Detect which cell encompasses the target text, then output its [X, Y] center coordinate. 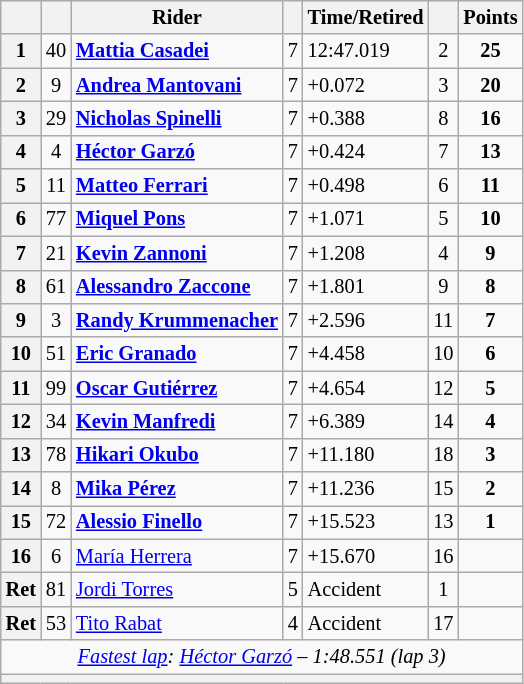
20 [490, 85]
+0.424 [366, 152]
72 [56, 522]
Randy Krummenacher [177, 320]
+0.072 [366, 85]
+11.236 [366, 489]
Miquel Pons [177, 219]
Fastest lap: Héctor Garzó – 1:48.551 (lap 3) [262, 657]
+1.071 [366, 219]
Eric Granado [177, 354]
34 [56, 421]
Hikari Okubo [177, 455]
77 [56, 219]
Rider [177, 17]
Tito Rabat [177, 623]
+0.388 [366, 118]
18 [443, 455]
+1.208 [366, 253]
Mika Pérez [177, 489]
Mattia Casadei [177, 51]
Kevin Manfredi [177, 421]
+0.498 [366, 186]
+6.389 [366, 421]
María Herrera [177, 556]
Héctor Garzó [177, 152]
29 [56, 118]
+4.458 [366, 354]
Nicholas Spinelli [177, 118]
Time/Retired [366, 17]
Matteo Ferrari [177, 186]
51 [56, 354]
+2.596 [366, 320]
Points [490, 17]
+15.523 [366, 522]
+4.654 [366, 388]
Alessio Finello [177, 522]
17 [443, 623]
Oscar Gutiérrez [177, 388]
Alessandro Zaccone [177, 287]
+11.180 [366, 455]
21 [56, 253]
+15.670 [366, 556]
40 [56, 51]
53 [56, 623]
12:47.019 [366, 51]
Jordi Torres [177, 589]
81 [56, 589]
+1.801 [366, 287]
61 [56, 287]
Andrea Mantovani [177, 85]
99 [56, 388]
78 [56, 455]
25 [490, 51]
Kevin Zannoni [177, 253]
